Detect which cell encompasses the target text, then output its [X, Y] center coordinate. 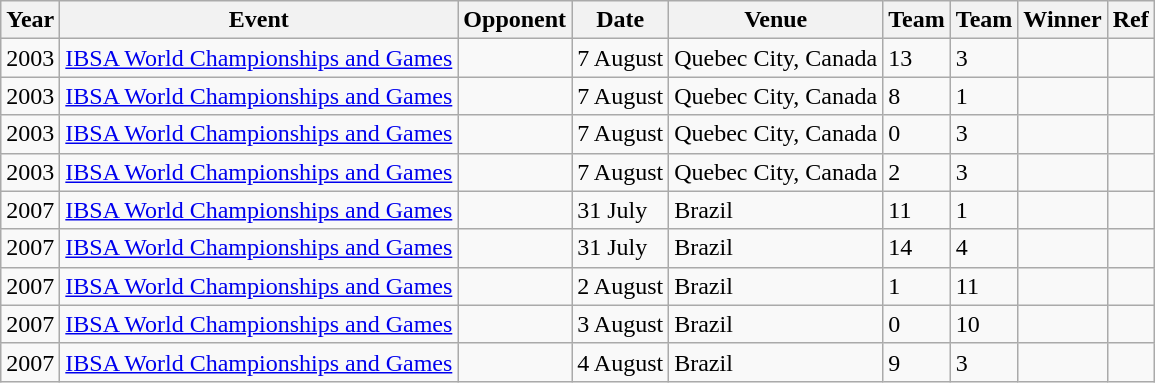
9 [917, 362]
Venue [776, 20]
3 August [620, 324]
Opponent [515, 20]
14 [917, 248]
Ref [1130, 20]
13 [917, 58]
Year [30, 20]
2 [917, 172]
4 August [620, 362]
2 August [620, 286]
4 [984, 248]
Winner [1062, 20]
10 [984, 324]
Date [620, 20]
8 [917, 96]
Event [259, 20]
